Find where the given text appears and provide that cell's center as [X, Y] coordinate. 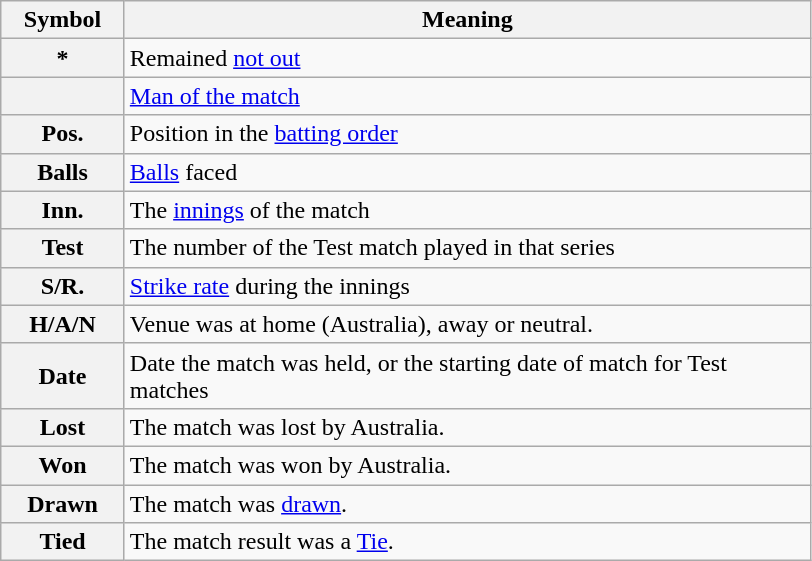
Position in the batting order [467, 134]
Drawn [63, 503]
Meaning [467, 20]
The match was drawn. [467, 503]
Tied [63, 542]
Strike rate during the innings [467, 286]
S/R. [63, 286]
Lost [63, 427]
* [63, 58]
Date [63, 376]
Won [63, 465]
Man of the match [467, 96]
The match was lost by Australia. [467, 427]
The match result was a Tie. [467, 542]
Test [63, 248]
The innings of the match [467, 210]
The match was won by Australia. [467, 465]
Balls faced [467, 172]
Date the match was held, or the starting date of match for Test matches [467, 376]
Remained not out [467, 58]
H/A/N [63, 324]
The number of the Test match played in that series [467, 248]
Balls [63, 172]
Pos. [63, 134]
Symbol [63, 20]
Inn. [63, 210]
Venue was at home (Australia), away or neutral. [467, 324]
